Determine the (X, Y) coordinate at the center of the cell enclosing the given text.  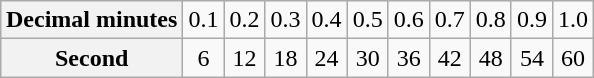
Second (91, 58)
60 (572, 58)
0.9 (532, 20)
24 (326, 58)
0.7 (450, 20)
6 (204, 58)
1.0 (572, 20)
36 (408, 58)
0.2 (244, 20)
48 (490, 58)
42 (450, 58)
0.1 (204, 20)
Decimal minutes (91, 20)
18 (286, 58)
0.4 (326, 20)
0.5 (368, 20)
30 (368, 58)
54 (532, 58)
12 (244, 58)
0.8 (490, 20)
0.6 (408, 20)
0.3 (286, 20)
